Output the [x, y] coordinate of the center of the cell containing the given text.  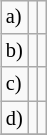
b) [14, 51]
a) [14, 17]
c) [14, 84]
d) [14, 118]
